From the cell containing the given text, extract its center point as (X, Y) coordinate. 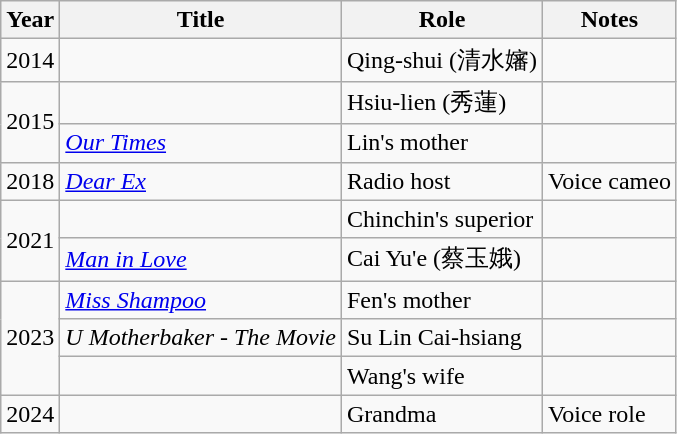
Notes (610, 20)
Hsiu-lien (秀蓮) (442, 102)
2021 (30, 240)
Grandma (442, 414)
Lin's mother (442, 143)
2015 (30, 122)
Role (442, 20)
Dear Ex (201, 181)
Man in Love (201, 260)
Voice role (610, 414)
2018 (30, 181)
Wang's wife (442, 376)
Cai Yu'e (蔡玉娥) (442, 260)
Chinchin's superior (442, 219)
Our Times (201, 143)
Su Lin Cai-hsiang (442, 338)
Title (201, 20)
Qing-shui (清水嬸) (442, 60)
2023 (30, 338)
Radio host (442, 181)
Year (30, 20)
2014 (30, 60)
U Motherbaker - The Movie (201, 338)
Miss Shampoo (201, 300)
Voice cameo (610, 181)
2024 (30, 414)
Fen's mother (442, 300)
